Return the [x, y] coordinate for the center point of the cell that contains the specified text.  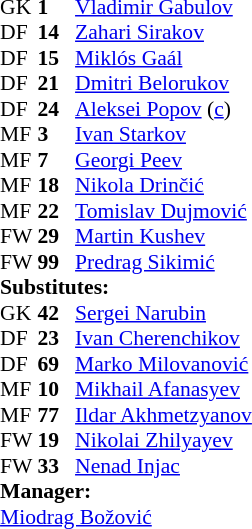
7 [57, 160]
42 [57, 313]
10 [57, 389]
99 [57, 262]
15 [57, 58]
GK [19, 313]
Tomislav Dujmović [164, 211]
Ivan Cherenchikov [164, 339]
23 [57, 339]
Martin Kushev [164, 237]
Dmitri Belorukov [164, 83]
Marko Milovanović [164, 364]
Zahari Sirakov [164, 33]
33 [57, 466]
69 [57, 364]
Ildar Akhmetzyanov [164, 415]
29 [57, 237]
Substitutes: [126, 287]
77 [57, 415]
Georgi Peev [164, 160]
Miklós Gaál [164, 58]
Nikola Drinčić [164, 185]
19 [57, 441]
22 [57, 211]
Nikolai Zhilyayev [164, 441]
Mikhail Afanasyev [164, 389]
21 [57, 83]
3 [57, 135]
Sergei Narubin [164, 313]
Predrag Sikimić [164, 262]
14 [57, 33]
Nenad Injac [164, 466]
24 [57, 109]
Aleksei Popov (c) [164, 109]
Ivan Starkov [164, 135]
18 [57, 185]
Manager: [126, 491]
